Search for the cell housing the specified text and yield its (x, y) center coordinate. 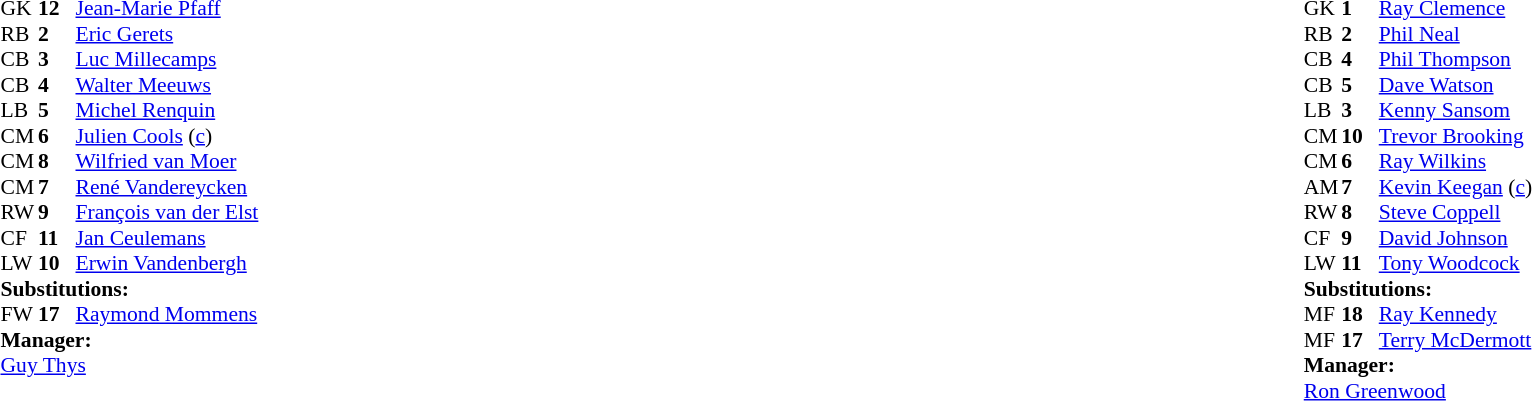
Guy Thys (129, 365)
Ray Wilkins (1456, 161)
Tony Woodcock (1456, 263)
Luc Millecamps (168, 59)
Kevin Keegan (c) (1456, 187)
Wilfried van Moer (168, 161)
Raymond Mommens (168, 315)
Walter Meeuws (168, 85)
Ray Kennedy (1456, 315)
Phil Thompson (1456, 59)
Eric Gerets (168, 34)
Terry McDermott (1456, 340)
David Johnson (1456, 238)
18 (1360, 315)
Michel Renquin (168, 111)
Kenny Sansom (1456, 111)
Julien Cools (c) (168, 136)
François van der Elst (168, 213)
Jan Ceulemans (168, 238)
Trevor Brooking (1456, 136)
Steve Coppell (1456, 213)
FW (19, 315)
Erwin Vandenbergh (168, 263)
René Vandereycken (168, 187)
Phil Neal (1456, 34)
Dave Watson (1456, 85)
AM (1323, 187)
